Capture the cell that displays the provided text and extract its [x, y] central coordinate. 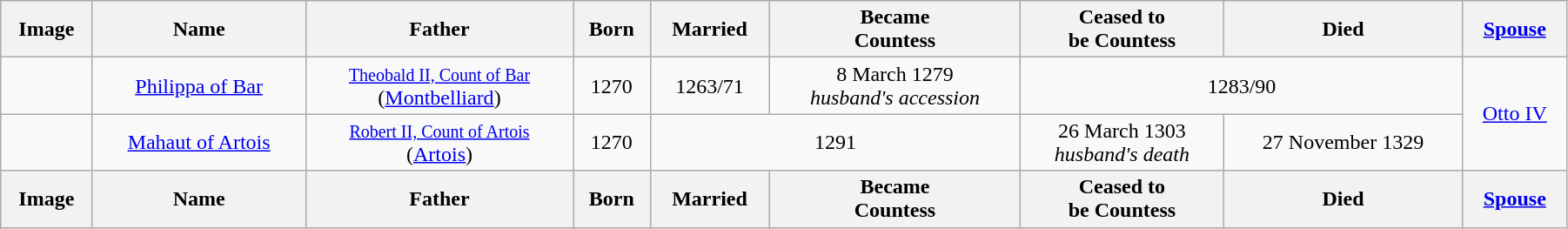
Mahaut of Artois [198, 143]
Philippa of Bar [198, 85]
1263/71 [710, 85]
26 March 1303husband's death [1122, 143]
Robert II, Count of Artois(Artois) [439, 143]
27 November 1329 [1344, 143]
Otto IV [1514, 114]
8 March 1279husband's accession [895, 85]
1291 [835, 143]
Theobald II, Count of Bar(Montbelliard) [439, 85]
1283/90 [1242, 85]
